Scan for the cell matching the given text and deliver its (x, y) coordinate at center. 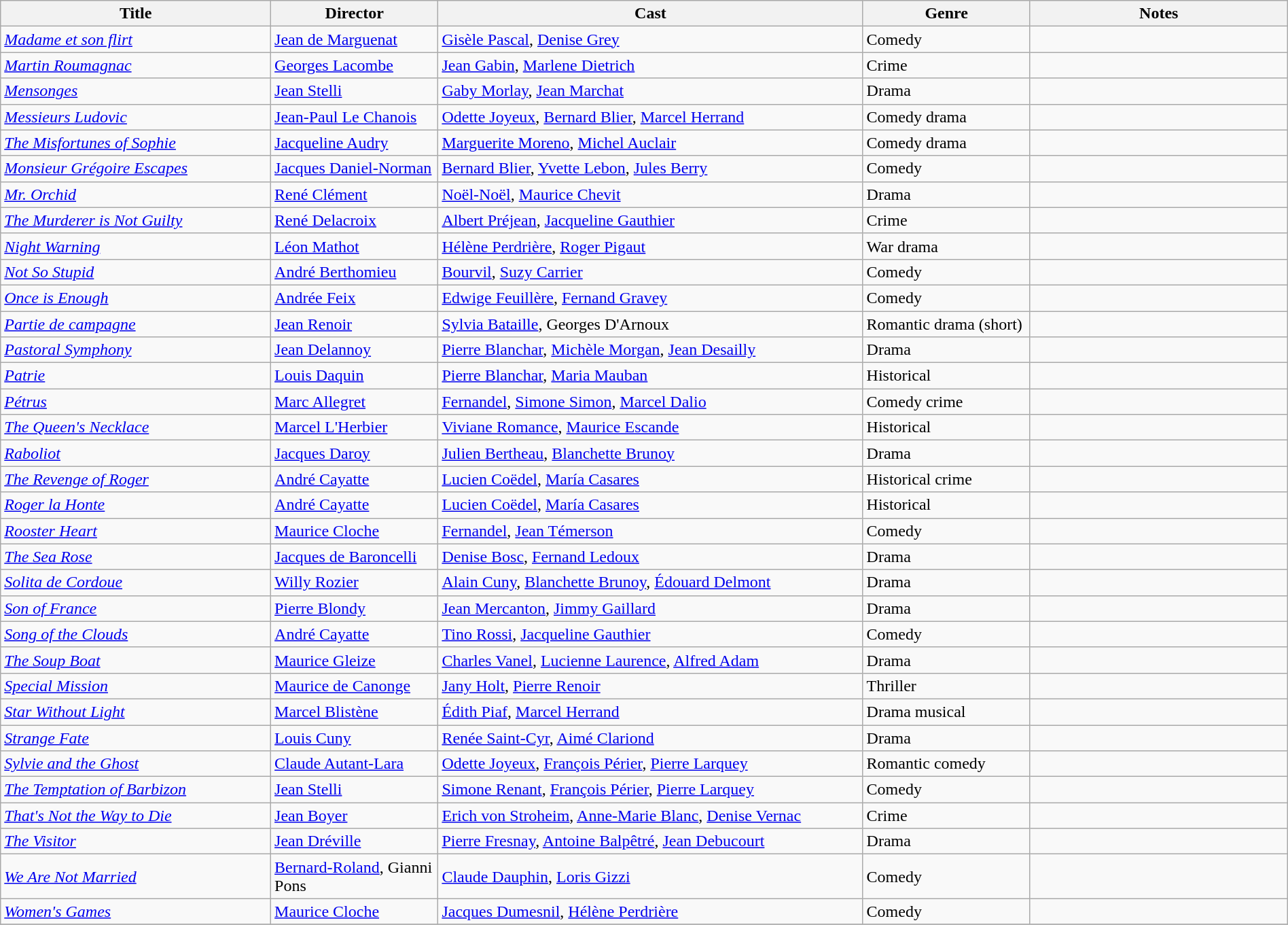
Maurice Gleize (355, 660)
Tino Rossi, Jacqueline Gauthier (651, 634)
Sylvia Bataille, Georges D'Arnoux (651, 324)
Thriller (946, 686)
Marc Allegret (355, 402)
Denise Bosc, Fernand Ledoux (651, 557)
Jean Boyer (355, 816)
Romantic drama (short) (946, 324)
Madame et son flirt (136, 39)
Jacques Daniel-Norman (355, 169)
Bernard-Roland, Gianni Pons (355, 877)
Odette Joyeux, Bernard Blier, Marcel Herrand (651, 117)
Mr. Orchid (136, 194)
Director (355, 14)
Genre (946, 14)
Jacques Daroy (355, 453)
Fernandel, Jean Témerson (651, 531)
Charles Vanel, Lucienne Laurence, Alfred Adam (651, 660)
Jean Delannoy (355, 350)
Jany Holt, Pierre Renoir (651, 686)
Maurice de Canonge (355, 686)
We Are Not Married (136, 877)
Rooster Heart (136, 531)
Roger la Honte (136, 505)
Georges Lacombe (355, 65)
Monsieur Grégoire Escapes (136, 169)
Special Mission (136, 686)
Léon Mathot (355, 246)
The Temptation of Barbizon (136, 790)
Viviane Romance, Maurice Escande (651, 427)
Not So Stupid (136, 272)
Messieurs Ludovic (136, 117)
The Revenge of Roger (136, 479)
The Queen's Necklace (136, 427)
Albert Préjean, Jacqueline Gauthier (651, 220)
The Murderer is Not Guilty (136, 220)
Claude Dauphin, Loris Gizzi (651, 877)
Jean Renoir (355, 324)
Cast (651, 14)
Pétrus (136, 402)
Jean Gabin, Marlene Dietrich (651, 65)
Louis Cuny (355, 737)
Marcel L'Herbier (355, 427)
That's Not the Way to Die (136, 816)
Jean de Marguenat (355, 39)
Jacques de Baroncelli (355, 557)
Once is Enough (136, 298)
Marcel Blistène (355, 712)
Raboliot (136, 453)
Edwige Feuillère, Fernand Gravey (651, 298)
Pastoral Symphony (136, 350)
Romantic comedy (946, 764)
Strange Fate (136, 737)
Notes (1159, 14)
Bourvil, Suzy Carrier (651, 272)
Historical crime (946, 479)
Willy Rozier (355, 582)
Noël-Noël, Maurice Chevit (651, 194)
Drama musical (946, 712)
Pierre Blanchar, Maria Mauban (651, 376)
Jean Dréville (355, 841)
Andrée Feix (355, 298)
Pierre Blanchar, Michèle Morgan, Jean Desailly (651, 350)
Louis Daquin (355, 376)
Hélène Perdrière, Roger Pigaut (651, 246)
Women's Games (136, 911)
Jean-Paul Le Chanois (355, 117)
René Clément (355, 194)
Jean Mercanton, Jimmy Gaillard (651, 608)
The Visitor (136, 841)
André Berthomieu (355, 272)
Partie de campagne (136, 324)
René Delacroix (355, 220)
Solita de Cordoue (136, 582)
War drama (946, 246)
Jacqueline Audry (355, 143)
Pierre Blondy (355, 608)
Édith Piaf, Marcel Herrand (651, 712)
Night Warning (136, 246)
Simone Renant, François Périer, Pierre Larquey (651, 790)
Pierre Fresnay, Antoine Balpêtré, Jean Debucourt (651, 841)
The Misfortunes of Sophie (136, 143)
Jacques Dumesnil, Hélène Perdrière (651, 911)
Fernandel, Simone Simon, Marcel Dalio (651, 402)
Title (136, 14)
Sylvie and the Ghost (136, 764)
Gisèle Pascal, Denise Grey (651, 39)
Bernard Blier, Yvette Lebon, Jules Berry (651, 169)
Odette Joyeux, François Périer, Pierre Larquey (651, 764)
Patrie (136, 376)
Comedy crime (946, 402)
Martin Roumagnac (136, 65)
Marguerite Moreno, Michel Auclair (651, 143)
Erich von Stroheim, Anne-Marie Blanc, Denise Vernac (651, 816)
Julien Bertheau, Blanchette Brunoy (651, 453)
Song of the Clouds (136, 634)
Claude Autant-Lara (355, 764)
The Sea Rose (136, 557)
Alain Cuny, Blanchette Brunoy, Édouard Delmont (651, 582)
Gaby Morlay, Jean Marchat (651, 91)
The Soup Boat (136, 660)
Mensonges (136, 91)
Star Without Light (136, 712)
Renée Saint-Cyr, Aimé Clariond (651, 737)
Son of France (136, 608)
